Determine the [x, y] coordinate at the center of the cell enclosing the given text.  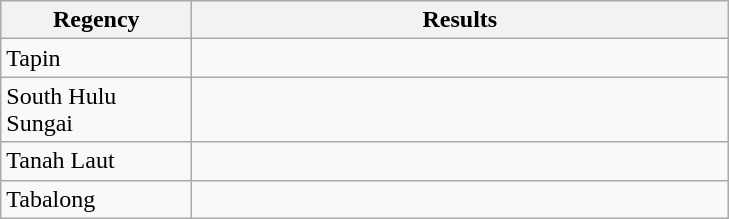
Tanah Laut [96, 161]
South Hulu Sungai [96, 110]
Tabalong [96, 199]
Regency [96, 20]
Results [460, 20]
Tapin [96, 58]
